Locate the cell with the specified text and output its [x, y] center coordinate. 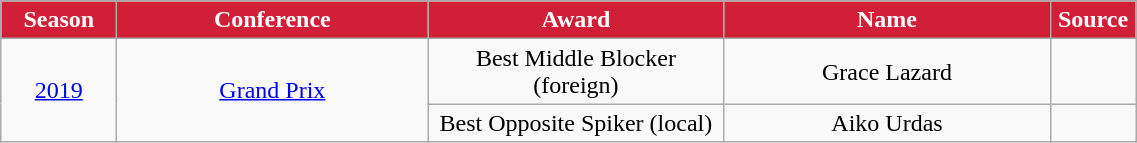
Source [1093, 20]
Best Middle Blocker (foreign) [576, 72]
Conference [272, 20]
Best Opposite Spiker (local) [576, 123]
Grand Prix [272, 90]
2019 [59, 90]
Season [59, 20]
Name [887, 20]
Aiko Urdas [887, 123]
Award [576, 20]
Grace Lazard [887, 72]
